Identify which cell holds the provided text, then report its (X, Y) central coordinate. 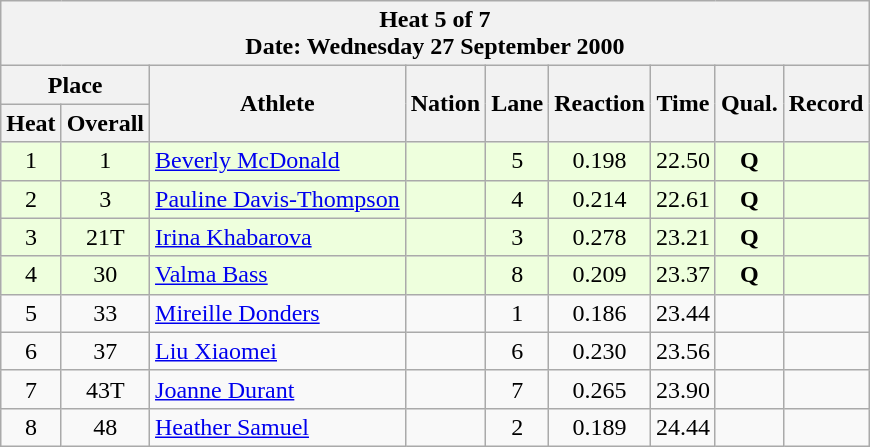
Pauline Davis-Thompson (278, 199)
23.90 (682, 389)
0.214 (600, 199)
24.44 (682, 427)
22.61 (682, 199)
Heather Samuel (278, 427)
33 (105, 313)
Athlete (278, 104)
23.44 (682, 313)
21T (105, 237)
Beverly McDonald (278, 161)
0.278 (600, 237)
48 (105, 427)
0.230 (600, 351)
0.189 (600, 427)
Qual. (749, 104)
23.56 (682, 351)
Liu Xiaomei (278, 351)
23.21 (682, 237)
Overall (105, 123)
0.186 (600, 313)
Nation (445, 104)
Heat 5 of 7 Date: Wednesday 27 September 2000 (435, 34)
23.37 (682, 275)
0.198 (600, 161)
Mireille Donders (278, 313)
37 (105, 351)
Lane (518, 104)
Place (76, 85)
30 (105, 275)
Record (826, 104)
Irina Khabarova (278, 237)
Time (682, 104)
Heat (31, 123)
43T (105, 389)
Valma Bass (278, 275)
22.50 (682, 161)
Reaction (600, 104)
0.209 (600, 275)
Joanne Durant (278, 389)
0.265 (600, 389)
